Search for the cell housing the specified text and yield its (x, y) center coordinate. 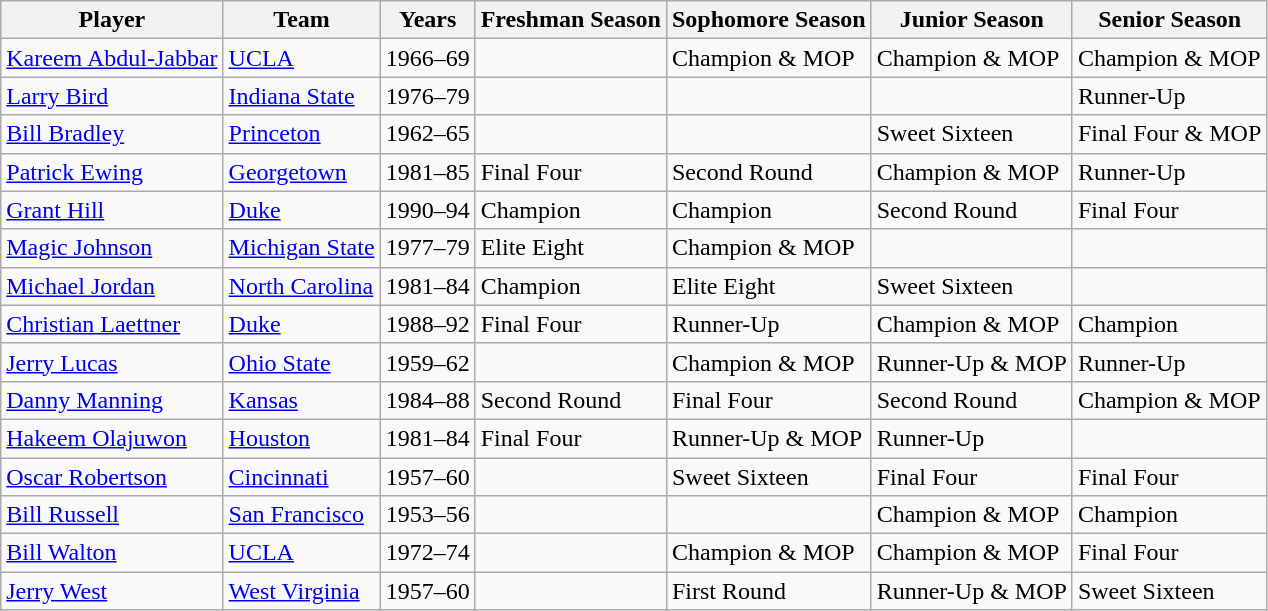
Freshman Season (570, 20)
Bill Bradley (112, 134)
1981–85 (428, 172)
Player (112, 20)
Michigan State (302, 248)
North Carolina (302, 286)
San Francisco (302, 515)
Kansas (302, 400)
Danny Manning (112, 400)
1953–56 (428, 515)
Team (302, 20)
First Round (768, 591)
1988–92 (428, 324)
1977–79 (428, 248)
Houston (302, 438)
Hakeem Olajuwon (112, 438)
Bill Walton (112, 553)
Michael Jordan (112, 286)
Jerry Lucas (112, 362)
1984–88 (428, 400)
Sophomore Season (768, 20)
1976–79 (428, 96)
1972–74 (428, 553)
1962–65 (428, 134)
Ohio State (302, 362)
Patrick Ewing (112, 172)
Junior Season (972, 20)
Bill Russell (112, 515)
West Virginia (302, 591)
1966–69 (428, 58)
Final Four & MOP (1169, 134)
Christian Laettner (112, 324)
Jerry West (112, 591)
Indiana State (302, 96)
Senior Season (1169, 20)
1959–62 (428, 362)
Kareem Abdul-Jabbar (112, 58)
Years (428, 20)
Larry Bird (112, 96)
Cincinnati (302, 477)
Georgetown (302, 172)
1990–94 (428, 210)
Princeton (302, 134)
Magic Johnson (112, 248)
Oscar Robertson (112, 477)
Grant Hill (112, 210)
